Output the [X, Y] coordinate of the center of the cell containing the given text.  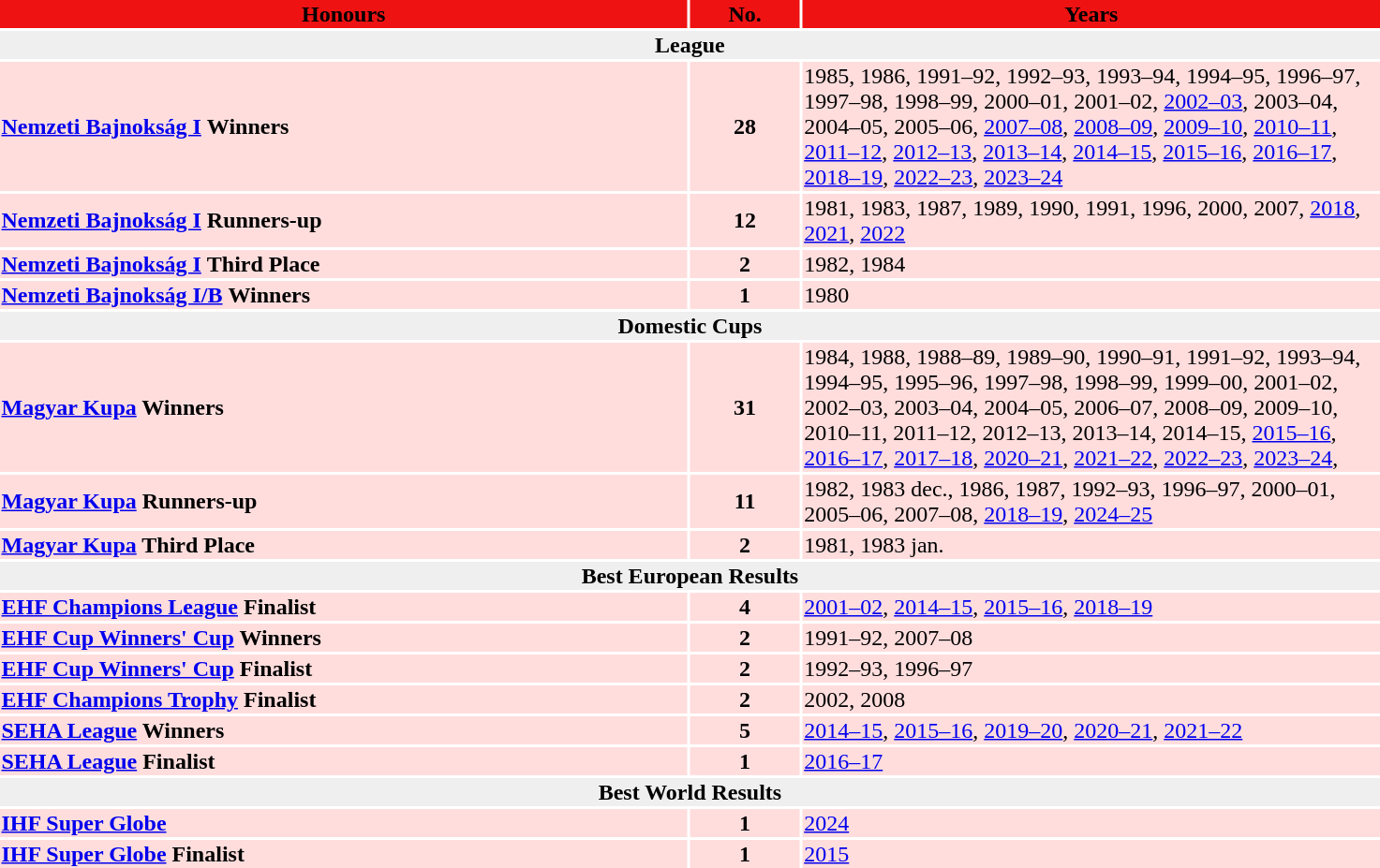
1981, 1983, 1987, 1989, 1990, 1991, 1996, 2000, 2007, 2018, 2021, 2022 [1091, 221]
28 [744, 126]
EHF Champions Trophy Finalist [343, 699]
Nemzeti Bajnokság I/B Winners [343, 295]
2024 [1091, 823]
League [690, 45]
1992–93, 1996–97 [1091, 669]
31 [744, 407]
Nemzeti Bajnokság I Winners [343, 126]
SEHA League Finalist [343, 761]
Magyar Kupa Winners [343, 407]
Magyar Kupa Third Place [343, 545]
2014–15, 2015–16, 2019–20, 2020–21, 2021–22 [1091, 730]
EHF Cup Winners' Cup Winners [343, 638]
Magyar Kupa Runners-up [343, 502]
4 [744, 607]
Years [1091, 14]
Domestic Cups [690, 326]
Best World Results [690, 792]
Best European Results [690, 576]
IHF Super Globe Finalist [343, 854]
IHF Super Globe [343, 823]
No. [744, 14]
11 [744, 502]
2015 [1091, 854]
2001–02, 2014–15, 2015–16, 2018–19 [1091, 607]
1981, 1983 jan. [1091, 545]
12 [744, 221]
Honours [343, 14]
Nemzeti Bajnokság I Third Place [343, 264]
2016–17 [1091, 761]
1982, 1983 dec., 1986, 1987, 1992–93, 1996–97, 2000–01, 2005–06, 2007–08, 2018–19, 2024–25 [1091, 502]
EHF Champions League Finalist [343, 607]
SEHA League Winners [343, 730]
1980 [1091, 295]
1982, 1984 [1091, 264]
Nemzeti Bajnokság I Runners-up [343, 221]
1991–92, 2007–08 [1091, 638]
EHF Cup Winners' Cup Finalist [343, 669]
2002, 2008 [1091, 699]
5 [744, 730]
